Search for the cell housing the specified text and yield its (X, Y) center coordinate. 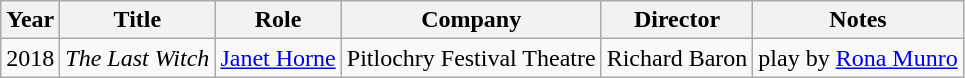
Richard Baron (677, 58)
Year (30, 20)
2018 (30, 58)
Director (677, 20)
The Last Witch (138, 58)
play by Rona Munro (858, 58)
Title (138, 20)
Role (278, 20)
Pitlochry Festival Theatre (471, 58)
Janet Horne (278, 58)
Company (471, 20)
Notes (858, 20)
